Return [x, y] of the center of cell containing provided text 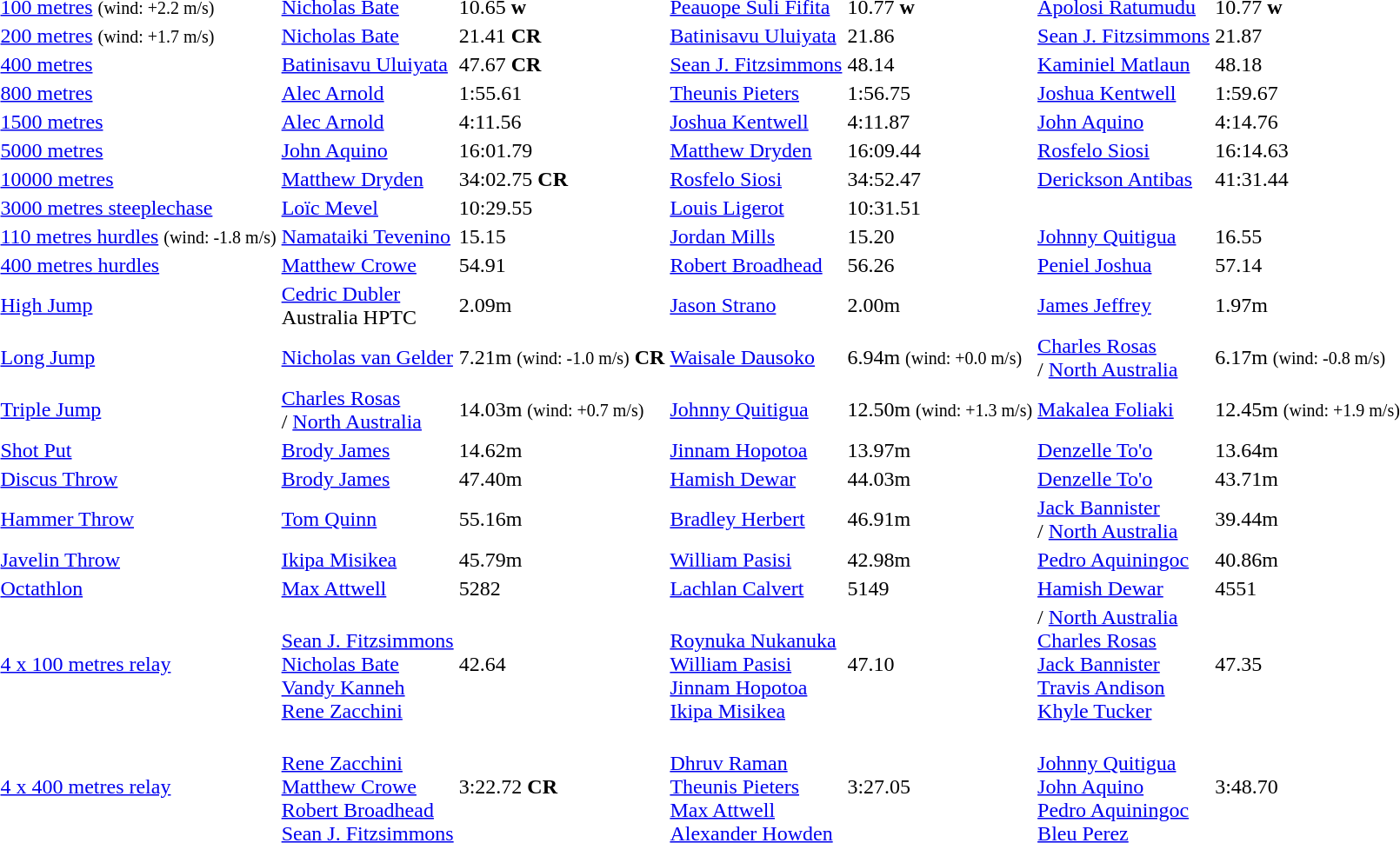
47.10 [940, 664]
Jordan Mills [757, 236]
Max Attwell [367, 588]
47.40m [562, 479]
4:11.56 [562, 122]
Matthew Crowe [367, 265]
Kaminiel Matlaun [1123, 64]
16:01.79 [562, 150]
Cedric Dubler Australia HPTC [367, 306]
1:55.61 [562, 93]
44.03m [940, 479]
12.50m (wind: +1.3 m/s) [940, 410]
Peniel Joshua [1123, 265]
Nicholas van Gelder [367, 358]
15.20 [940, 236]
34:02.75 CR [562, 179]
14.03m (wind: +0.7 m/s) [562, 410]
55.16m [562, 520]
Louis Ligerot [757, 208]
Tom Quinn [367, 520]
Robert Broadhead [757, 265]
Waisale Dausoko [757, 358]
21.86 [940, 36]
Nicholas Bate [367, 36]
Namataiki Tevenino [367, 236]
5149 [940, 588]
13.97m [940, 450]
6.94m (wind: +0.0 m/s) [940, 358]
Pedro Aquiningoc [1123, 560]
Roynuka NukanukaWilliam PasisiJinnam HopotoaIkipa Misikea [757, 664]
10:31.51 [940, 208]
21.41 CR [562, 36]
Makalea Foliaki [1123, 410]
15.15 [562, 236]
Bradley Herbert [757, 520]
56.26 [940, 265]
Jack Bannister / North Australia [1123, 520]
47.67 CR [562, 64]
48.14 [940, 64]
46.91m [940, 520]
Loïc Mevel [367, 208]
42.64 [562, 664]
42.98m [940, 560]
Ikipa Misikea [367, 560]
16:09.44 [940, 150]
7.21m (wind: -1.0 m/s) CR [562, 358]
Sean J. FitzsimmonsNicholas BateVandy KannehRene Zacchini [367, 664]
James Jeffrey [1123, 306]
William Pasisi [757, 560]
10:29.55 [562, 208]
Jason Strano [757, 306]
5282 [562, 588]
14.62m [562, 450]
34:52.47 [940, 179]
2.00m [940, 306]
Theunis Pieters [757, 93]
Lachlan Calvert [757, 588]
2.09m [562, 306]
54.91 [562, 265]
45.79m [562, 560]
/ North Australia Charles RosasJack BannisterTravis AndisonKhyle Tucker [1123, 664]
4:11.87 [940, 122]
Jinnam Hopotoa [757, 450]
1:56.75 [940, 93]
Derickson Antibas [1123, 179]
